Output the [x, y] coordinate of the center of the cell containing the given text.  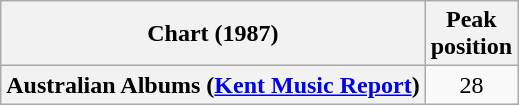
Chart (1987) [213, 34]
28 [471, 85]
Peakposition [471, 34]
Australian Albums (Kent Music Report) [213, 85]
